From the cell containing the given text, extract its center point as (x, y) coordinate. 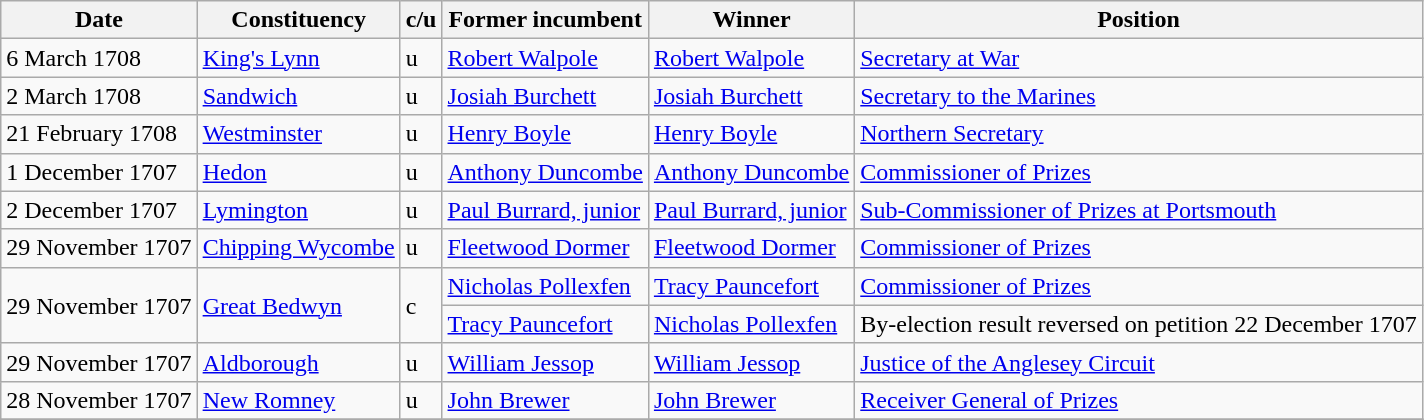
Lymington (298, 210)
Sandwich (298, 96)
28 November 1707 (99, 400)
Receiver General of Prizes (1139, 400)
2 March 1708 (99, 96)
Secretary to the Marines (1139, 96)
New Romney (298, 400)
Secretary at War (1139, 58)
1 December 1707 (99, 172)
Hedon (298, 172)
Great Bedwyn (298, 305)
Northern Secretary (1139, 134)
Former incumbent (545, 20)
Position (1139, 20)
Date (99, 20)
Sub-Commissioner of Prizes at Portsmouth (1139, 210)
2 December 1707 (99, 210)
Justice of the Anglesey Circuit (1139, 362)
Westminster (298, 134)
Aldborough (298, 362)
Chipping Wycombe (298, 248)
21 February 1708 (99, 134)
Winner (751, 20)
King's Lynn (298, 58)
c (421, 305)
c/u (421, 20)
By-election result reversed on petition 22 December 1707 (1139, 324)
Constituency (298, 20)
6 March 1708 (99, 58)
